Search for the cell housing the specified text and yield its (X, Y) center coordinate. 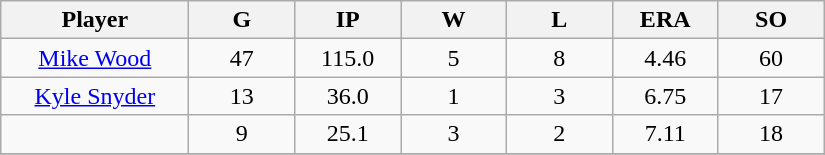
47 (242, 58)
ERA (665, 20)
G (242, 20)
W (454, 20)
18 (771, 134)
L (559, 20)
8 (559, 58)
SO (771, 20)
4.46 (665, 58)
17 (771, 96)
IP (348, 20)
Player (95, 20)
25.1 (348, 134)
60 (771, 58)
9 (242, 134)
Mike Wood (95, 58)
2 (559, 134)
115.0 (348, 58)
Kyle Snyder (95, 96)
36.0 (348, 96)
13 (242, 96)
1 (454, 96)
6.75 (665, 96)
5 (454, 58)
7.11 (665, 134)
